For the text-containing cell, return its midpoint in [X, Y] coordinate format. 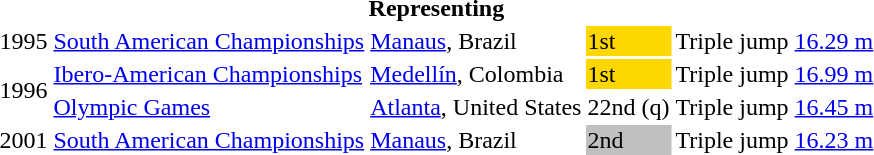
Atlanta, United States [476, 107]
2nd [628, 140]
Medellín, Colombia [476, 74]
Olympic Games [209, 107]
Ibero-American Championships [209, 74]
22nd (q) [628, 107]
